For the text-containing cell, return its midpoint in [X, Y] coordinate format. 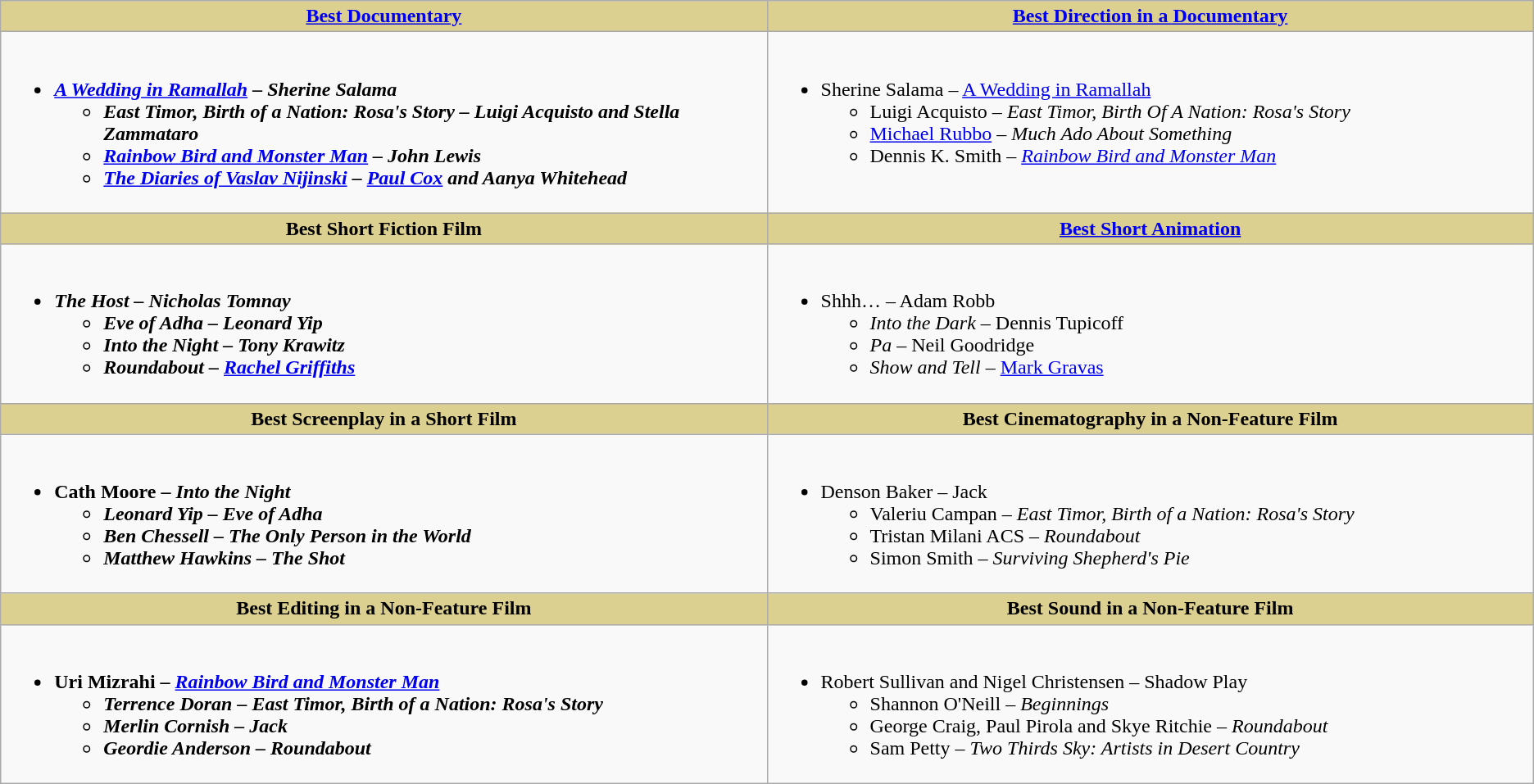
Best Sound in a Non-Feature Film [1150, 609]
Best Short Animation [1150, 229]
Denson Baker – JackValeriu Campan – East Timor, Birth of a Nation: Rosa's StoryTristan Milani ACS – RoundaboutSimon Smith – Surviving Shepherd's Pie [1150, 514]
The Host – Nicholas TomnayEve of Adha – Leonard YipInto the Night – Tony KrawitzRoundabout – Rachel Griffiths [383, 324]
Best Editing in a Non-Feature Film [383, 609]
Best Documentary [383, 16]
Cath Moore – Into the NightLeonard Yip – Eve of AdhaBen Chessell – The Only Person in the WorldMatthew Hawkins – The Shot [383, 514]
Best Direction in a Documentary [1150, 16]
Best Screenplay in a Short Film [383, 419]
Best Short Fiction Film [383, 229]
Shhh… – Adam RobbInto the Dark – Dennis TupicoffPa – Neil GoodridgeShow and Tell – Mark Gravas [1150, 324]
Best Cinematography in a Non-Feature Film [1150, 419]
